Capture the cell that displays the provided text and extract its (x, y) central coordinate. 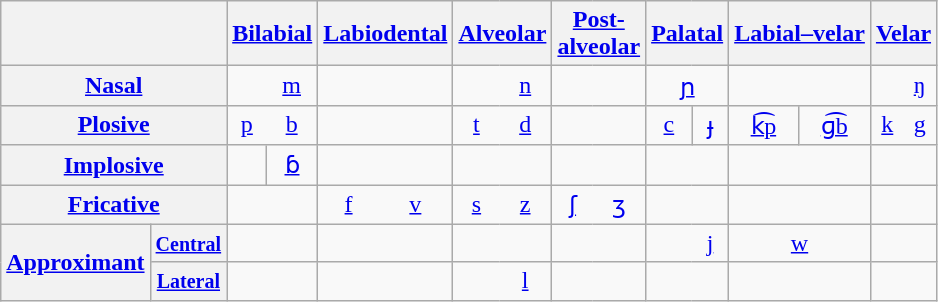
p (247, 125)
Fricative (114, 204)
z (526, 204)
m (292, 86)
t (476, 125)
c (670, 125)
ɟ (710, 125)
ɓ (292, 165)
l (526, 281)
j (710, 243)
Labiodental (386, 34)
Implosive (114, 165)
Plosive (114, 125)
Labial–velar (800, 34)
g (920, 125)
Velar (903, 34)
v (416, 204)
ʃ (572, 204)
k (886, 125)
Alveolar (502, 34)
Approximant (76, 262)
d (526, 125)
f (348, 204)
ɲ (688, 86)
Central (188, 243)
ŋ (920, 86)
Palatal (688, 34)
Lateral (188, 281)
b (292, 125)
w (800, 243)
ʒ (619, 204)
s (476, 204)
k͡p (764, 125)
ɡ͡b (834, 125)
Post-alveolar (599, 34)
n (526, 86)
Bilabial (272, 34)
Nasal (114, 86)
